Find where the given text appears and provide that cell's center as [x, y] coordinate. 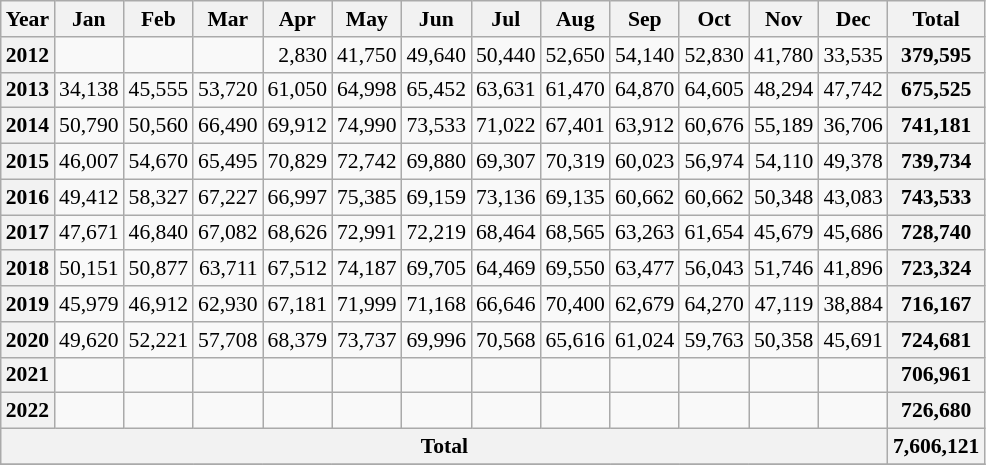
716,167 [936, 304]
65,616 [574, 340]
45,686 [852, 233]
69,135 [574, 197]
2,830 [298, 55]
71,999 [366, 304]
47,671 [88, 233]
66,490 [228, 126]
62,679 [644, 304]
728,740 [936, 233]
724,681 [936, 340]
71,168 [436, 304]
50,877 [158, 269]
69,159 [436, 197]
May [366, 19]
379,595 [936, 55]
41,780 [784, 55]
72,991 [366, 233]
67,227 [228, 197]
2022 [28, 411]
50,151 [88, 269]
75,385 [366, 197]
2016 [28, 197]
45,691 [852, 340]
63,263 [644, 233]
68,565 [574, 233]
70,568 [506, 340]
2015 [28, 162]
73,533 [436, 126]
41,896 [852, 269]
Feb [158, 19]
56,043 [714, 269]
63,711 [228, 269]
46,007 [88, 162]
60,023 [644, 162]
69,550 [574, 269]
68,464 [506, 233]
706,961 [936, 375]
741,181 [936, 126]
52,650 [574, 55]
34,138 [88, 90]
61,470 [574, 90]
63,477 [644, 269]
48,294 [784, 90]
2018 [28, 269]
41,750 [366, 55]
64,870 [644, 90]
49,640 [436, 55]
49,378 [852, 162]
49,412 [88, 197]
50,358 [784, 340]
69,912 [298, 126]
70,319 [574, 162]
Oct [714, 19]
47,742 [852, 90]
49,620 [88, 340]
62,930 [228, 304]
45,979 [88, 304]
2020 [28, 340]
2019 [28, 304]
43,083 [852, 197]
64,270 [714, 304]
55,189 [784, 126]
74,990 [366, 126]
71,022 [506, 126]
2013 [28, 90]
2017 [28, 233]
61,050 [298, 90]
61,024 [644, 340]
52,221 [158, 340]
54,140 [644, 55]
65,495 [228, 162]
69,880 [436, 162]
Mar [228, 19]
52,830 [714, 55]
61,654 [714, 233]
73,136 [506, 197]
675,525 [936, 90]
50,440 [506, 55]
73,737 [366, 340]
2012 [28, 55]
54,670 [158, 162]
67,181 [298, 304]
59,763 [714, 340]
2021 [28, 375]
72,742 [366, 162]
Aug [574, 19]
68,379 [298, 340]
64,998 [366, 90]
51,746 [784, 269]
64,605 [714, 90]
33,535 [852, 55]
46,912 [158, 304]
70,400 [574, 304]
2014 [28, 126]
47,119 [784, 304]
70,829 [298, 162]
Jul [506, 19]
53,720 [228, 90]
Jun [436, 19]
Nov [784, 19]
66,997 [298, 197]
69,705 [436, 269]
743,533 [936, 197]
72,219 [436, 233]
54,110 [784, 162]
45,679 [784, 233]
50,790 [88, 126]
Apr [298, 19]
69,307 [506, 162]
Jan [88, 19]
57,708 [228, 340]
36,706 [852, 126]
65,452 [436, 90]
74,187 [366, 269]
739,734 [936, 162]
7,606,121 [936, 447]
63,912 [644, 126]
Year [28, 19]
63,631 [506, 90]
58,327 [158, 197]
60,676 [714, 126]
45,555 [158, 90]
Sep [644, 19]
Dec [852, 19]
68,626 [298, 233]
66,646 [506, 304]
726,680 [936, 411]
67,401 [574, 126]
50,560 [158, 126]
69,996 [436, 340]
64,469 [506, 269]
50,348 [784, 197]
67,082 [228, 233]
38,884 [852, 304]
723,324 [936, 269]
56,974 [714, 162]
46,840 [158, 233]
67,512 [298, 269]
